Return the (X, Y) coordinate for the center point of the cell that contains the specified text.  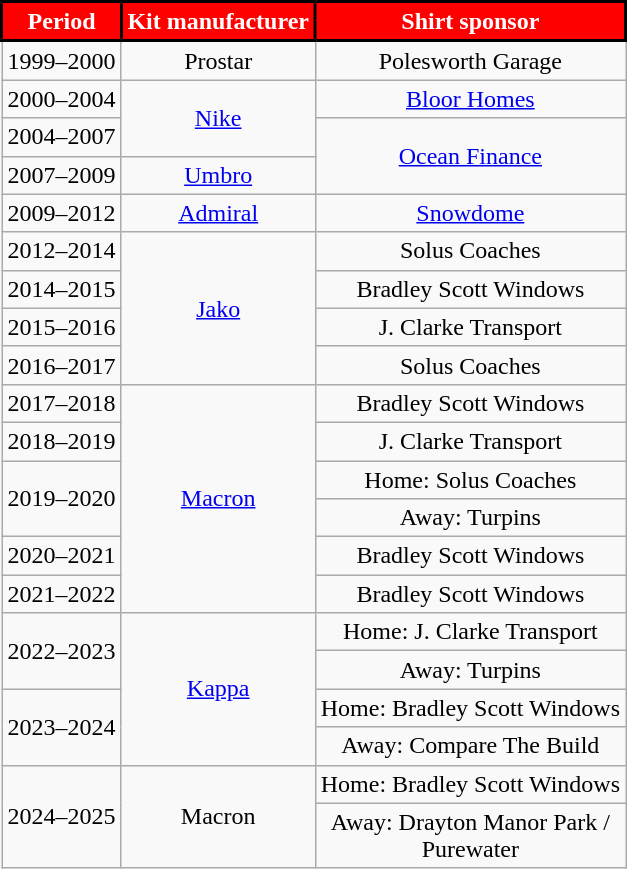
Snowdome (470, 213)
Kappa (218, 689)
2009–2012 (62, 213)
2024–2025 (62, 816)
Umbro (218, 175)
2021–2022 (62, 594)
2017–2018 (62, 403)
2023–2024 (62, 727)
Bloor Homes (470, 99)
2007–2009 (62, 175)
Away: Drayton Manor Park /Purewater (470, 836)
2015–2016 (62, 327)
2000–2004 (62, 99)
Nike (218, 118)
Away: Compare The Build (470, 746)
Period (62, 22)
2016–2017 (62, 365)
Kit manufacturer (218, 22)
1999–2000 (62, 60)
Ocean Finance (470, 156)
Prostar (218, 60)
2004–2007 (62, 137)
2022–2023 (62, 651)
2019–2020 (62, 498)
2014–2015 (62, 289)
Polesworth Garage (470, 60)
Jako (218, 308)
Shirt sponsor (470, 22)
Home: J. Clarke Transport (470, 632)
2020–2021 (62, 556)
Admiral (218, 213)
2018–2019 (62, 441)
Home: Solus Coaches (470, 479)
2012–2014 (62, 251)
